Search for the cell housing the specified text and yield its (X, Y) center coordinate. 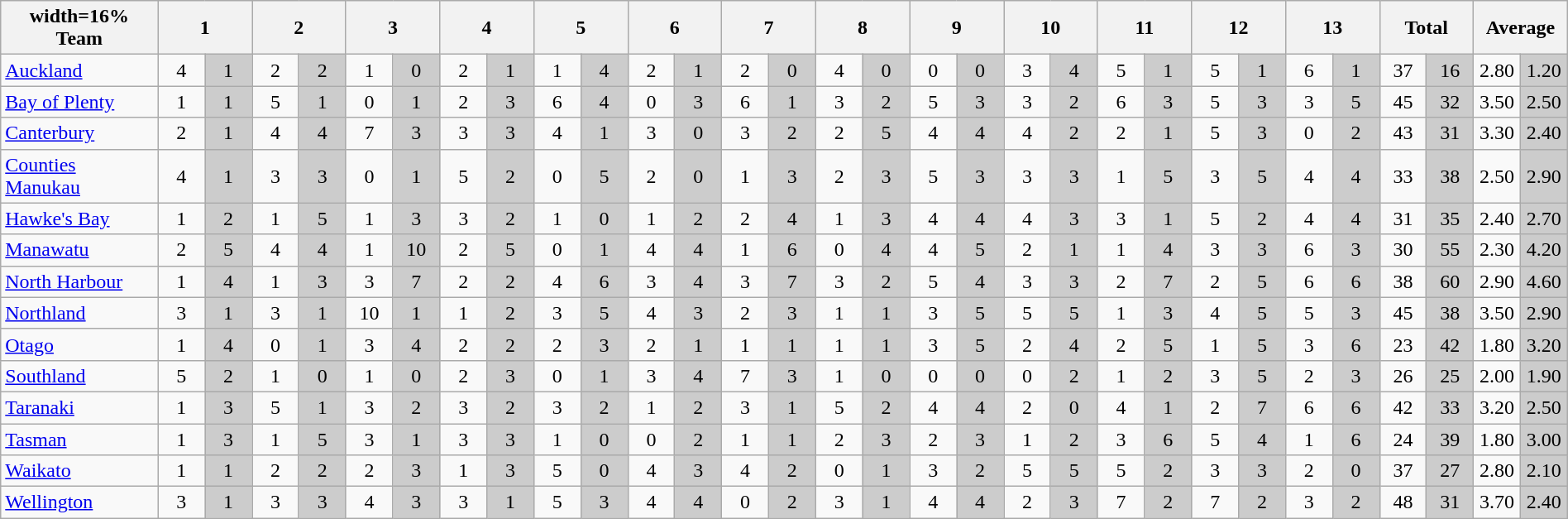
8 (863, 28)
Hawke's Bay (79, 219)
width=16% Team (79, 28)
2.00 (1497, 376)
1.20 (1543, 70)
3.00 (1543, 440)
Northland (79, 313)
23 (1403, 344)
48 (1403, 502)
Average (1521, 28)
Total (1427, 28)
2.70 (1543, 219)
Southland (79, 376)
Wellington (79, 502)
26 (1403, 376)
43 (1403, 133)
3.70 (1497, 502)
Manawatu (79, 250)
11 (1145, 28)
Bay of Plenty (79, 102)
16 (1451, 70)
35 (1451, 219)
Tasman (79, 440)
Waikato (79, 471)
12 (1239, 28)
North Harbour (79, 281)
Otago (79, 344)
1.90 (1543, 376)
2.30 (1497, 250)
Counties Manukau (79, 175)
30 (1403, 250)
27 (1451, 471)
60 (1451, 281)
Taranaki (79, 407)
13 (1332, 28)
39 (1451, 440)
3.30 (1497, 133)
4.20 (1543, 250)
55 (1451, 250)
2.10 (1543, 471)
Canterbury (79, 133)
4.60 (1543, 281)
9 (957, 28)
25 (1451, 376)
32 (1451, 102)
Auckland (79, 70)
24 (1403, 440)
